Output the [X, Y] coordinate of the center of the cell containing the given text.  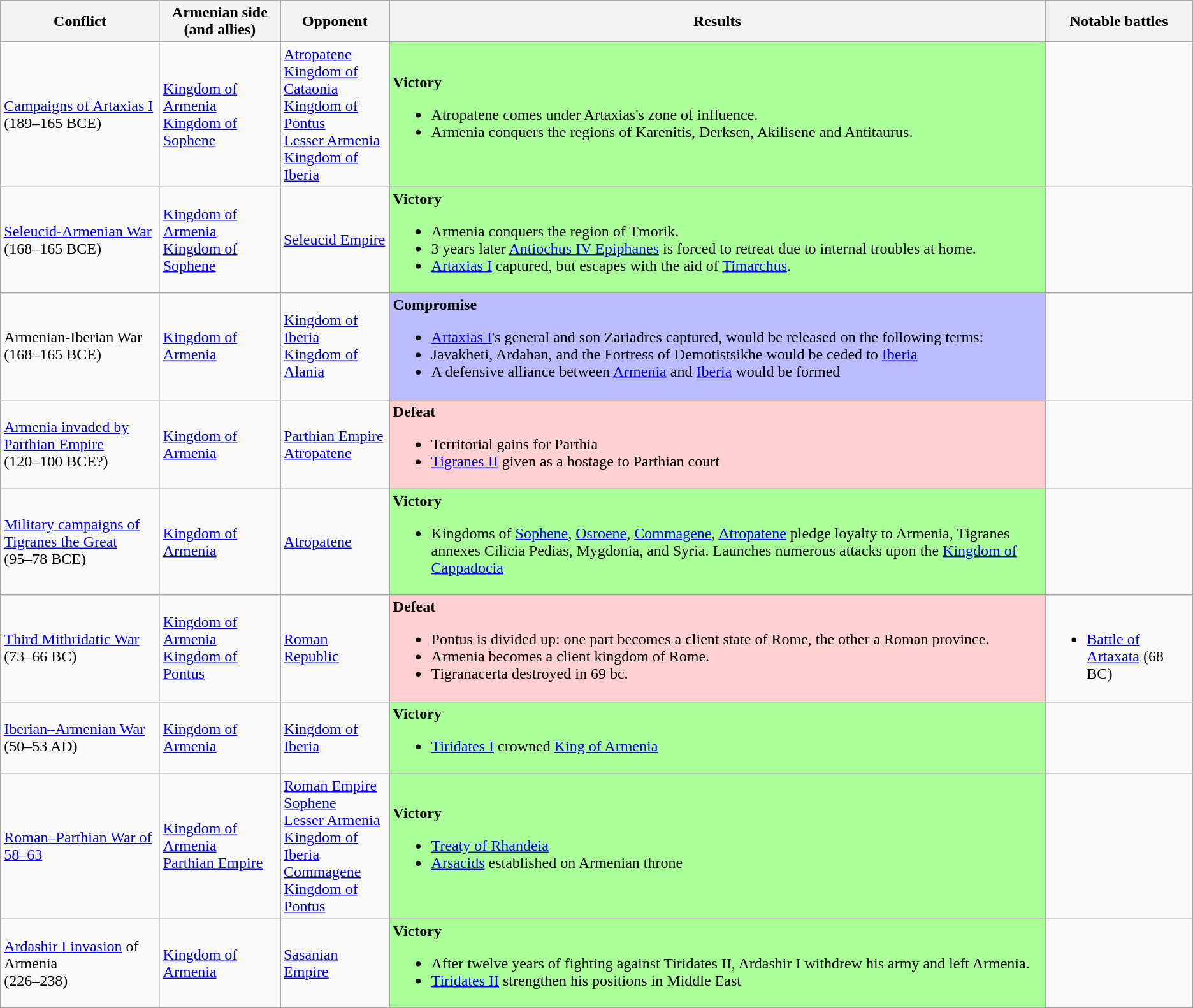
Kingdom of Armenia Kingdom of Pontus [219, 649]
Kingdom of IberiaKingdom of Alania [335, 347]
DefeatTerritorial gains for ParthiaTigranes II given as a hostage to Parthian court [718, 444]
Parthian EmpireAtropatene [335, 444]
Armenian-Iberian War(168–165 BCE) [80, 347]
Atropatene [335, 542]
AtropateneKingdom of CataoniaKingdom of PontusLesser Armenia Kingdom of Iberia [335, 115]
Opponent [335, 22]
VictoryTiridates I crowned King of Armenia [718, 738]
Conflict [80, 22]
Armenian side (and allies) [219, 22]
Kingdom of ArmeniaParthian Empire [219, 846]
Third Mithridatic War (73–66 BC) [80, 649]
Armenia invaded by Parthian Empire (120–100 BCE?) [80, 444]
Seleucid-Armenian War(168–165 BCE) [80, 240]
Seleucid Empire [335, 240]
Kingdom of Iberia [335, 738]
Iberian–Armenian War (50–53 AD) [80, 738]
VictoryAtropatene comes under Artaxias's zone of influence.Armenia conquers the regions of Karenitis, Derksen, Akilisene and Antitaurus. [718, 115]
Roman–Parthian War of 58–63 [80, 846]
Ardashir I invasion of Armenia (226–238) [80, 963]
Battle of Artaxata (68 BC) [1119, 649]
Roman Republic [335, 649]
Military campaigns of Tigranes the Great (95–78 BCE) [80, 542]
Results [718, 22]
Notable battles [1119, 22]
Campaigns of Artaxias I(189–165 BCE) [80, 115]
VictoryTreaty of RhandeiaArsacids established on Armenian throne [718, 846]
Sasanian Empire [335, 963]
Roman EmpireSopheneLesser Armenia Kingdom of IberiaCommageneKingdom of Pontus [335, 846]
